From the cell containing the given text, extract its center point as [X, Y] coordinate. 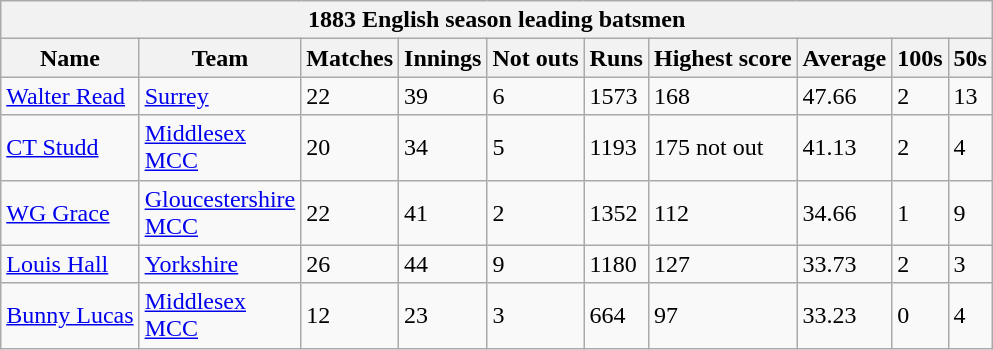
47.66 [844, 96]
97 [722, 316]
33.73 [844, 264]
WG Grace [70, 212]
1573 [616, 96]
Bunny Lucas [70, 316]
112 [722, 212]
Innings [443, 58]
Not outs [536, 58]
1 [920, 212]
44 [443, 264]
33.23 [844, 316]
Name [70, 58]
Team [220, 58]
664 [616, 316]
CT Studd [70, 148]
34.66 [844, 212]
GloucestershireMCC [220, 212]
1883 English season leading batsmen [497, 20]
Yorkshire [220, 264]
0 [920, 316]
175 not out [722, 148]
Surrey [220, 96]
34 [443, 148]
Matches [350, 58]
12 [350, 316]
Walter Read [70, 96]
1180 [616, 264]
Runs [616, 58]
Average [844, 58]
Louis Hall [70, 264]
20 [350, 148]
5 [536, 148]
41 [443, 212]
6 [536, 96]
100s [920, 58]
Highest score [722, 58]
41.13 [844, 148]
168 [722, 96]
1352 [616, 212]
50s [970, 58]
39 [443, 96]
13 [970, 96]
127 [722, 264]
26 [350, 264]
1193 [616, 148]
23 [443, 316]
